Provide the [x, y] coordinate of the cell's center where the given text is located.  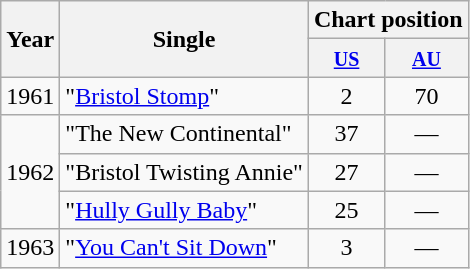
3 [346, 248]
Year [30, 39]
Chart position [388, 20]
1963 [30, 248]
27 [346, 172]
"Bristol Stomp" [184, 96]
"The New Continental" [184, 134]
US [346, 58]
1962 [30, 172]
70 [426, 96]
25 [346, 210]
"You Can't Sit Down" [184, 248]
AU [426, 58]
"Bristol Twisting Annie" [184, 172]
1961 [30, 96]
2 [346, 96]
Single [184, 39]
37 [346, 134]
"Hully Gully Baby" [184, 210]
